Scan for the cell matching the given text and deliver its (X, Y) coordinate at center. 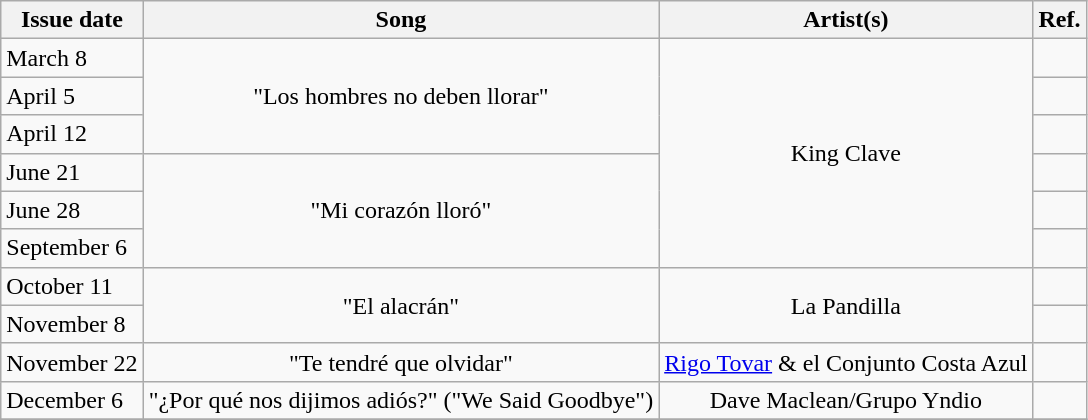
November 22 (72, 362)
June 28 (72, 210)
Song (401, 20)
Artist(s) (846, 20)
Ref. (1060, 20)
"El alacrán" (401, 305)
"¿Por qué nos dijimos adiós?" ("We Said Goodbye") (401, 400)
Issue date (72, 20)
King Clave (846, 153)
"Los hombres no deben llorar" (401, 96)
"Te tendré que olvidar" (401, 362)
"Mi corazón lloró" (401, 210)
Dave Maclean/Grupo Yndio (846, 400)
La Pandilla (846, 305)
June 21 (72, 172)
November 8 (72, 324)
December 6 (72, 400)
April 5 (72, 96)
September 6 (72, 248)
Rigo Tovar & el Conjunto Costa Azul (846, 362)
April 12 (72, 134)
October 11 (72, 286)
March 8 (72, 58)
